For the text-containing cell, return its midpoint in [x, y] coordinate format. 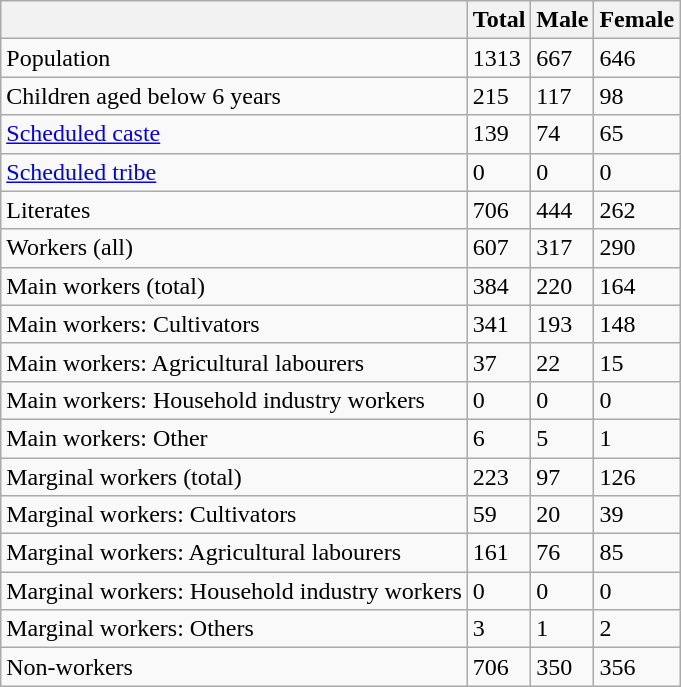
Male [562, 20]
356 [637, 667]
139 [499, 134]
164 [637, 286]
Non-workers [234, 667]
98 [637, 96]
Female [637, 20]
6 [499, 438]
Marginal workers (total) [234, 477]
65 [637, 134]
Marginal workers: Others [234, 629]
384 [499, 286]
1313 [499, 58]
Marginal workers: Cultivators [234, 515]
193 [562, 324]
161 [499, 553]
317 [562, 248]
15 [637, 362]
117 [562, 96]
607 [499, 248]
Main workers: Agricultural labourers [234, 362]
3 [499, 629]
Scheduled caste [234, 134]
Children aged below 6 years [234, 96]
148 [637, 324]
220 [562, 286]
444 [562, 210]
262 [637, 210]
215 [499, 96]
Marginal workers: Household industry workers [234, 591]
Marginal workers: Agricultural labourers [234, 553]
Workers (all) [234, 248]
37 [499, 362]
Scheduled tribe [234, 172]
Total [499, 20]
290 [637, 248]
Literates [234, 210]
667 [562, 58]
223 [499, 477]
Population [234, 58]
39 [637, 515]
20 [562, 515]
Main workers: Household industry workers [234, 400]
74 [562, 134]
350 [562, 667]
85 [637, 553]
22 [562, 362]
5 [562, 438]
76 [562, 553]
97 [562, 477]
126 [637, 477]
646 [637, 58]
2 [637, 629]
Main workers: Cultivators [234, 324]
341 [499, 324]
59 [499, 515]
Main workers (total) [234, 286]
Main workers: Other [234, 438]
